Determine the [x, y] coordinate at the center of the cell enclosing the given text.  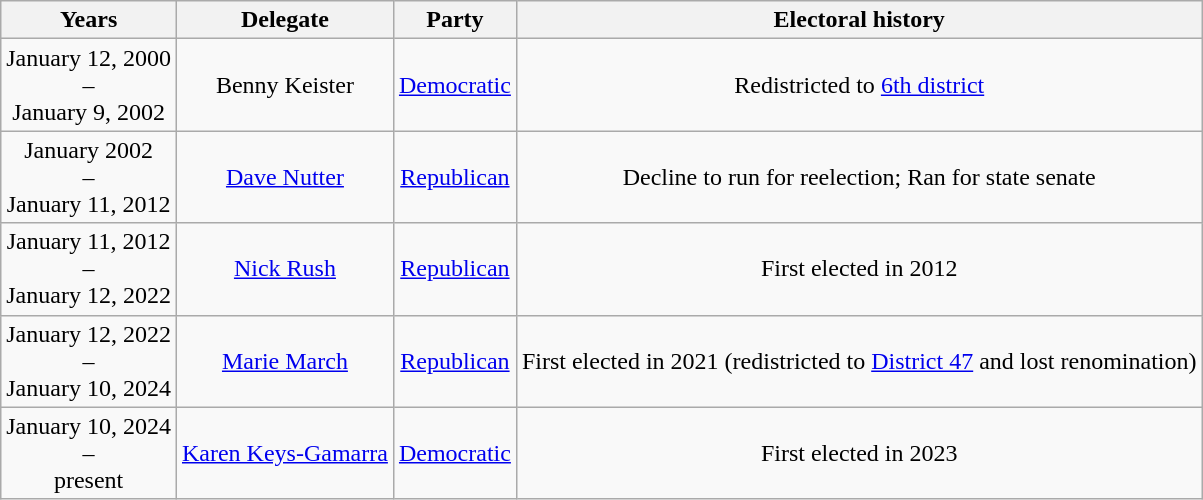
First elected in 2021 (redistricted to District 47 and lost renomination) [859, 361]
January 12, 2022–January 10, 2024 [89, 361]
Redistricted to 6th district [859, 85]
January 12, 2000–January 9, 2002 [89, 85]
Decline to run for reelection; Ran for state senate [859, 177]
First elected in 2012 [859, 269]
First elected in 2023 [859, 453]
January 2002–January 11, 2012 [89, 177]
Marie March [284, 361]
Delegate [284, 20]
Dave Nutter [284, 177]
Party [454, 20]
January 10, 2024–present [89, 453]
Years [89, 20]
Karen Keys-Gamarra [284, 453]
January 11, 2012–January 12, 2022 [89, 269]
Electoral history [859, 20]
Benny Keister [284, 85]
Nick Rush [284, 269]
